Search for the cell housing the specified text and yield its (X, Y) center coordinate. 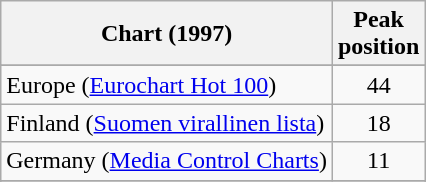
Finland (Suomen virallinen lista) (167, 123)
Peakposition (378, 34)
11 (378, 161)
Germany (Media Control Charts) (167, 161)
18 (378, 123)
Europe (Eurochart Hot 100) (167, 85)
Chart (1997) (167, 34)
44 (378, 85)
